Scan for the cell matching the given text and deliver its (x, y) coordinate at center. 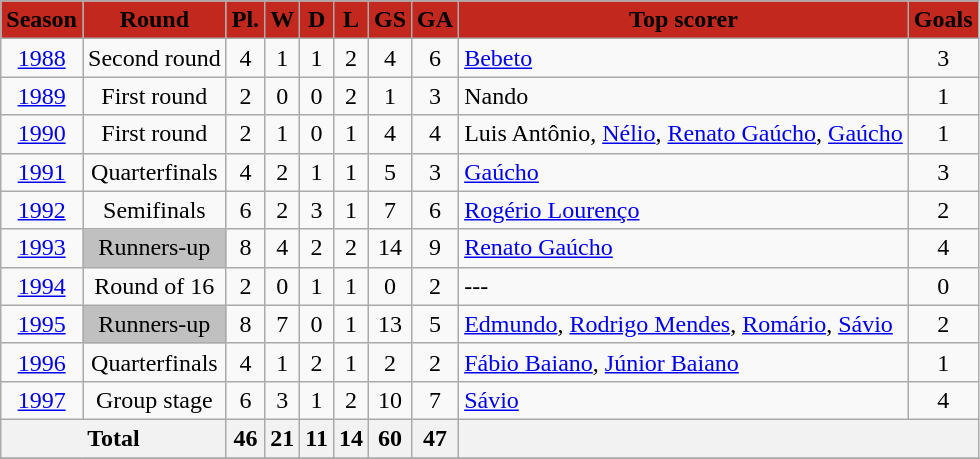
13 (390, 324)
L (350, 20)
Round (154, 20)
--- (684, 286)
1995 (42, 324)
1988 (42, 58)
Goals (943, 20)
GA (436, 20)
Semifinals (154, 210)
Fábio Baiano, Júnior Baiano (684, 362)
Edmundo, Rodrigo Mendes, Romário, Sávio (684, 324)
Gaúcho (684, 172)
1990 (42, 134)
21 (282, 438)
Nando (684, 96)
47 (436, 438)
1997 (42, 400)
46 (245, 438)
1993 (42, 248)
1996 (42, 362)
Round of 16 (154, 286)
10 (390, 400)
1989 (42, 96)
Season (42, 20)
1992 (42, 210)
60 (390, 438)
D (317, 20)
W (282, 20)
Renato Gaúcho (684, 248)
Rogério Lourenço (684, 210)
1994 (42, 286)
11 (317, 438)
GS (390, 20)
Group stage (154, 400)
Bebeto (684, 58)
Pl. (245, 20)
Second round (154, 58)
Luis Antônio, Nélio, Renato Gaúcho, Gaúcho (684, 134)
9 (436, 248)
Total (114, 438)
1991 (42, 172)
Top scorer (684, 20)
Sávio (684, 400)
